For the text-containing cell, return its midpoint in [x, y] coordinate format. 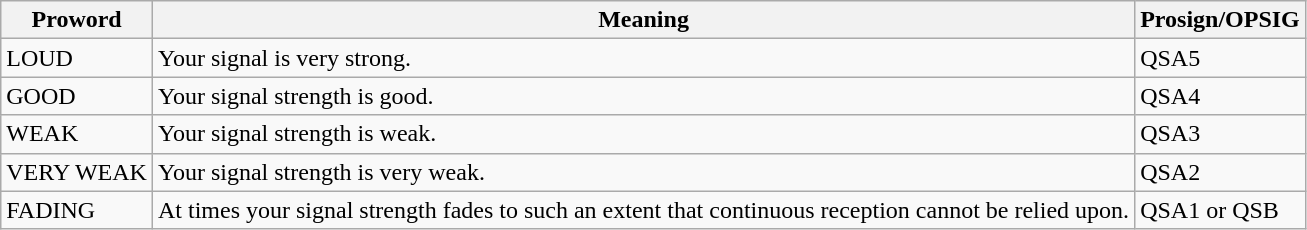
QSA1 or QSB [1220, 210]
VERY WEAK [77, 172]
QSA5 [1220, 58]
LOUD [77, 58]
Your signal strength is weak. [643, 134]
Your signal strength is very weak. [643, 172]
FADING [77, 210]
QSA3 [1220, 134]
QSA4 [1220, 96]
GOOD [77, 96]
At times your signal strength fades to such an extent that continuous reception cannot be relied upon. [643, 210]
Meaning [643, 20]
Your signal strength is good. [643, 96]
QSA2 [1220, 172]
Prosign/OPSIG [1220, 20]
Your signal is very strong. [643, 58]
WEAK [77, 134]
Proword [77, 20]
